Search for the cell housing the specified text and yield its [x, y] center coordinate. 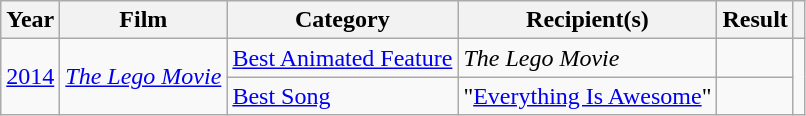
2014 [30, 77]
Category [342, 20]
Best Song [342, 96]
"Everything Is Awesome" [588, 96]
Film [144, 20]
Recipient(s) [588, 20]
Best Animated Feature [342, 58]
Year [30, 20]
Result [755, 20]
